Find where the given text appears and provide that cell's center as [x, y] coordinate. 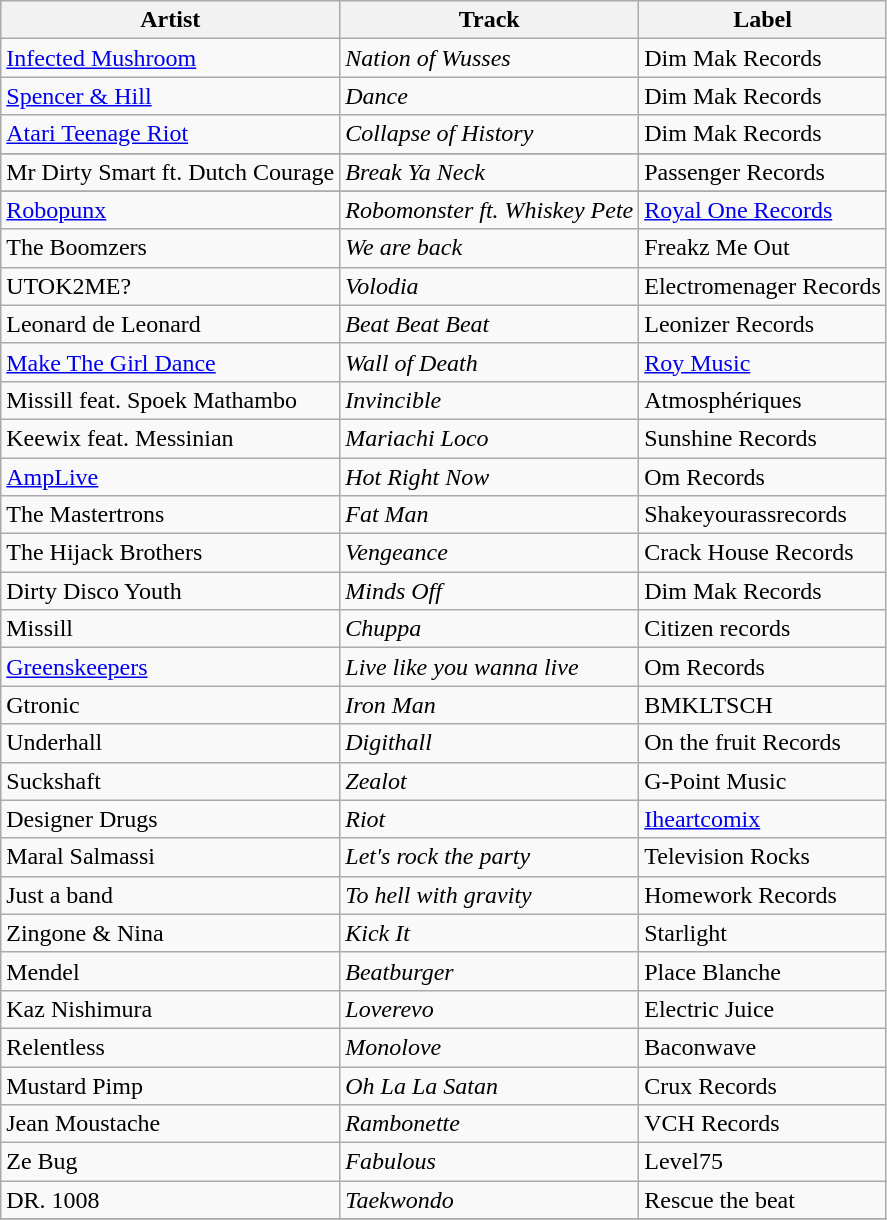
Atmosphériques [763, 400]
Infected Mushroom [170, 58]
Freakz Me Out [763, 248]
Just a band [170, 895]
Roy Music [763, 362]
Leonard de Leonard [170, 324]
Riot [490, 819]
UTOK2ME? [170, 286]
Electromenager Records [763, 286]
Jean Moustache [170, 1124]
Digithall [490, 743]
Live like you wanna live [490, 667]
BMKLTSCH [763, 705]
Volodia [490, 286]
Crack House Records [763, 553]
Robomonster ft. Whiskey Pete [490, 210]
To hell with gravity [490, 895]
Kaz Nishimura [170, 1009]
VCH Records [763, 1124]
Crux Records [763, 1085]
The Mastertrons [170, 515]
Beat Beat Beat [490, 324]
Invincible [490, 400]
Royal One Records [763, 210]
Relentless [170, 1047]
Taekwondo [490, 1200]
Citizen records [763, 629]
Passenger Records [763, 172]
Make The Girl Dance [170, 362]
DR. 1008 [170, 1200]
Sunshine Records [763, 438]
Break Ya Neck [490, 172]
Underhall [170, 743]
Place Blanche [763, 971]
Missill [170, 629]
Level75 [763, 1162]
Fabulous [490, 1162]
Fat Man [490, 515]
AmpLive [170, 477]
Chuppa [490, 629]
Minds Off [490, 591]
Suckshaft [170, 781]
Collapse of History [490, 134]
Gtronic [170, 705]
Leonizer Records [763, 324]
Baconwave [763, 1047]
Designer Drugs [170, 819]
Mariachi Loco [490, 438]
Starlight [763, 933]
Iron Man [490, 705]
On the fruit Records [763, 743]
Greenskeepers [170, 667]
Let's rock the party [490, 857]
Mendel [170, 971]
Iheartcomix [763, 819]
Wall of Death [490, 362]
Oh La La Satan [490, 1085]
Keewix feat. Messinian [170, 438]
Missill feat. Spoek Mathambo [170, 400]
Vengeance [490, 553]
Maral Salmassi [170, 857]
Rambonette [490, 1124]
Label [763, 20]
The Boomzers [170, 248]
The Hijack Brothers [170, 553]
Shakeyourassrecords [763, 515]
We are back [490, 248]
Electric Juice [763, 1009]
Television Rocks [763, 857]
Robopunx [170, 210]
Beatburger [490, 971]
Dirty Disco Youth [170, 591]
Zealot [490, 781]
Track [490, 20]
Dance [490, 96]
Ze Bug [170, 1162]
Hot Right Now [490, 477]
Loverevo [490, 1009]
Homework Records [763, 895]
Rescue the beat [763, 1200]
Nation of Wusses [490, 58]
Mustard Pimp [170, 1085]
G-Point Music [763, 781]
Monolove [490, 1047]
Zingone & Nina [170, 933]
Spencer & Hill [170, 96]
Mr Dirty Smart ft. Dutch Courage [170, 172]
Kick It [490, 933]
Artist [170, 20]
Atari Teenage Riot [170, 134]
